Determine the (x, y) coordinate at the center of the cell enclosing the given text.  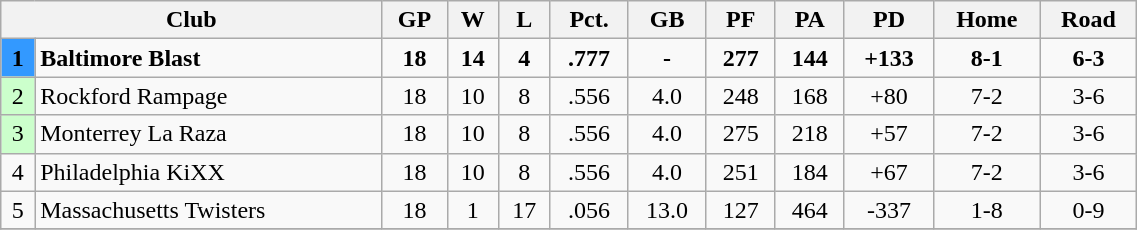
- (667, 58)
0-9 (1088, 210)
127 (740, 210)
GB (667, 20)
Home (987, 20)
8-1 (987, 58)
L (525, 20)
5 (18, 210)
W (473, 20)
13.0 (667, 210)
+133 (888, 58)
168 (810, 96)
PF (740, 20)
277 (740, 58)
Club (192, 20)
Road (1088, 20)
2 (18, 96)
+67 (888, 172)
-337 (888, 210)
PA (810, 20)
14 (473, 58)
Monterrey La Raza (208, 134)
218 (810, 134)
464 (810, 210)
Rockford Rampage (208, 96)
184 (810, 172)
+57 (888, 134)
1-8 (987, 210)
17 (525, 210)
275 (740, 134)
248 (740, 96)
Pct. (589, 20)
6-3 (1088, 58)
Massachusetts Twisters (208, 210)
Baltimore Blast (208, 58)
PD (888, 20)
Philadelphia KiXX (208, 172)
.056 (589, 210)
.777 (589, 58)
144 (810, 58)
+80 (888, 96)
251 (740, 172)
3 (18, 134)
GP (414, 20)
